Scan for the cell matching the given text and deliver its (X, Y) coordinate at center. 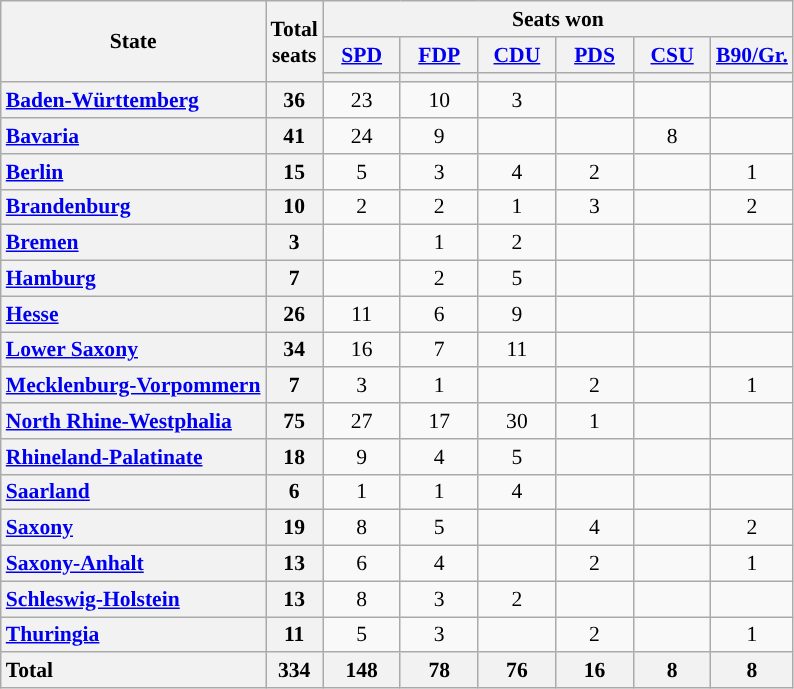
41 (294, 136)
CSU (672, 55)
30 (517, 421)
Mecklenburg-Vorpommern (134, 386)
Bavaria (134, 136)
Bremen (134, 243)
24 (362, 136)
Lower Saxony (134, 350)
23 (362, 101)
75 (294, 421)
Seats won (558, 19)
SPD (362, 55)
Thuringia (134, 635)
26 (294, 314)
Berlin (134, 172)
148 (362, 671)
PDS (595, 55)
76 (517, 671)
FDP (439, 55)
Baden-Württemberg (134, 101)
CDU (517, 55)
Hamburg (134, 279)
Saxony-Anhalt (134, 564)
78 (439, 671)
18 (294, 457)
North Rhine-Westphalia (134, 421)
34 (294, 350)
19 (294, 528)
B90/Gr. (752, 55)
Schleswig-Holstein (134, 599)
27 (362, 421)
State (134, 42)
15 (294, 172)
Total (134, 671)
17 (439, 421)
Totalseats (294, 42)
334 (294, 671)
Rhineland-Palatinate (134, 457)
36 (294, 101)
Saxony (134, 528)
Brandenburg (134, 207)
Hesse (134, 314)
Saarland (134, 492)
